Detect which cell encompasses the target text, then output its (X, Y) center coordinate. 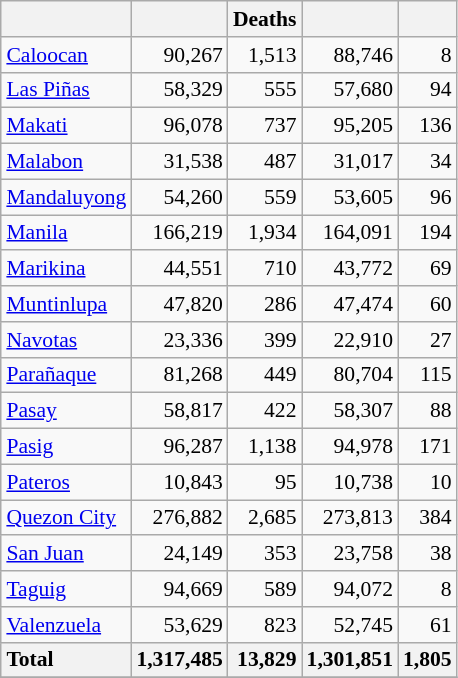
61 (428, 624)
88 (428, 411)
Valenzuela (66, 624)
47,474 (350, 304)
58,817 (179, 411)
94,978 (350, 446)
31,017 (350, 161)
Marikina (66, 268)
Pasay (66, 411)
171 (428, 446)
823 (265, 624)
Pasig (66, 446)
10,843 (179, 482)
43,772 (350, 268)
Deaths (265, 19)
Manila (66, 232)
81,268 (179, 375)
23,336 (179, 339)
399 (265, 339)
34 (428, 161)
90,267 (179, 54)
449 (265, 375)
276,882 (179, 518)
24,149 (179, 553)
384 (428, 518)
589 (265, 589)
194 (428, 232)
96,078 (179, 126)
136 (428, 126)
80,704 (350, 375)
96 (428, 197)
Caloocan (66, 54)
1,513 (265, 54)
353 (265, 553)
1,301,851 (350, 660)
115 (428, 375)
95 (265, 482)
1,805 (428, 660)
10 (428, 482)
Taguig (66, 589)
Malabon (66, 161)
54,260 (179, 197)
53,629 (179, 624)
57,680 (350, 90)
2,685 (265, 518)
487 (265, 161)
164,091 (350, 232)
10,738 (350, 482)
22,910 (350, 339)
13,829 (265, 660)
166,219 (179, 232)
44,551 (179, 268)
38 (428, 553)
737 (265, 126)
559 (265, 197)
96,287 (179, 446)
94,669 (179, 589)
Parañaque (66, 375)
710 (265, 268)
53,605 (350, 197)
Total (66, 660)
Quezon City (66, 518)
31,538 (179, 161)
94,072 (350, 589)
1,934 (265, 232)
San Juan (66, 553)
58,307 (350, 411)
1,317,485 (179, 660)
94 (428, 90)
52,745 (350, 624)
422 (265, 411)
60 (428, 304)
88,746 (350, 54)
Navotas (66, 339)
69 (428, 268)
95,205 (350, 126)
286 (265, 304)
1,138 (265, 446)
27 (428, 339)
Pateros (66, 482)
Mandaluyong (66, 197)
Makati (66, 126)
Las Piñas (66, 90)
273,813 (350, 518)
58,329 (179, 90)
23,758 (350, 553)
47,820 (179, 304)
555 (265, 90)
Muntinlupa (66, 304)
